Identify which cell holds the provided text, then report its [X, Y] central coordinate. 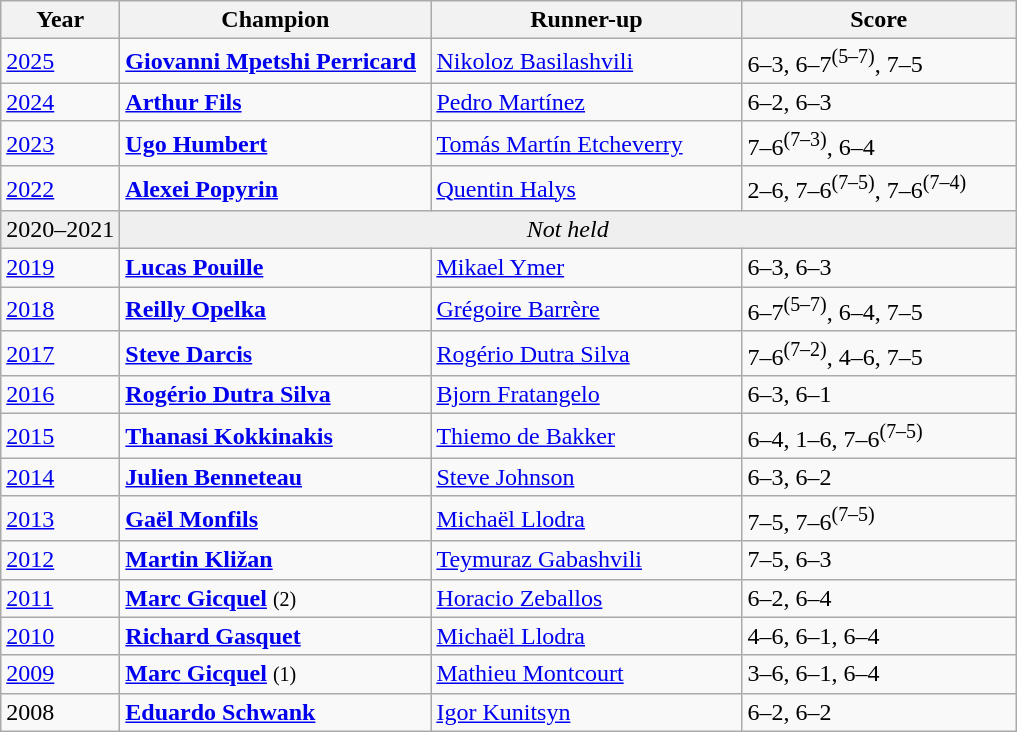
7–6(7–2), 4–6, 7–5 [879, 354]
2016 [60, 395]
6–3, 6–3 [879, 268]
Marc Gicquel (1) [276, 674]
7–5, 6–3 [879, 560]
2020–2021 [60, 230]
Horacio Zeballos [586, 598]
6–2, 6–4 [879, 598]
7–6(7–3), 6–4 [879, 144]
2013 [60, 518]
4–6, 6–1, 6–4 [879, 636]
Ugo Humbert [276, 144]
2022 [60, 188]
6–4, 1–6, 7–6(7–5) [879, 436]
Steve Johnson [586, 477]
6–2, 6–2 [879, 712]
2008 [60, 712]
Mathieu Montcourt [586, 674]
2023 [60, 144]
Quentin Halys [586, 188]
2017 [60, 354]
2019 [60, 268]
2018 [60, 310]
Arthur Fils [276, 102]
Giovanni Mpetshi Perricard [276, 62]
Champion [276, 20]
2024 [60, 102]
Pedro Martínez [586, 102]
2015 [60, 436]
Thanasi Kokkinakis [276, 436]
Richard Gasquet [276, 636]
7–5, 7–6(7–5) [879, 518]
2025 [60, 62]
2–6, 7–6(7–5), 7–6(7–4) [879, 188]
2009 [60, 674]
Reilly Opelka [276, 310]
Lucas Pouille [276, 268]
Nikoloz Basilashvili [586, 62]
2014 [60, 477]
Teymuraz Gabashvili [586, 560]
2012 [60, 560]
Thiemo de Bakker [586, 436]
Not held [568, 230]
Score [879, 20]
Runner-up [586, 20]
Year [60, 20]
Martin Kližan [276, 560]
Gaël Monfils [276, 518]
Steve Darcis [276, 354]
3–6, 6–1, 6–4 [879, 674]
6–7(5–7), 6–4, 7–5 [879, 310]
Marc Gicquel (2) [276, 598]
2010 [60, 636]
Julien Benneteau [276, 477]
Igor Kunitsyn [586, 712]
Eduardo Schwank [276, 712]
6–3, 6–7(5–7), 7–5 [879, 62]
Mikael Ymer [586, 268]
6–2, 6–3 [879, 102]
Bjorn Fratangelo [586, 395]
2011 [60, 598]
Grégoire Barrère [586, 310]
Tomás Martín Etcheverry [586, 144]
6–3, 6–2 [879, 477]
6–3, 6–1 [879, 395]
Alexei Popyrin [276, 188]
